Search for the cell housing the specified text and yield its (X, Y) center coordinate. 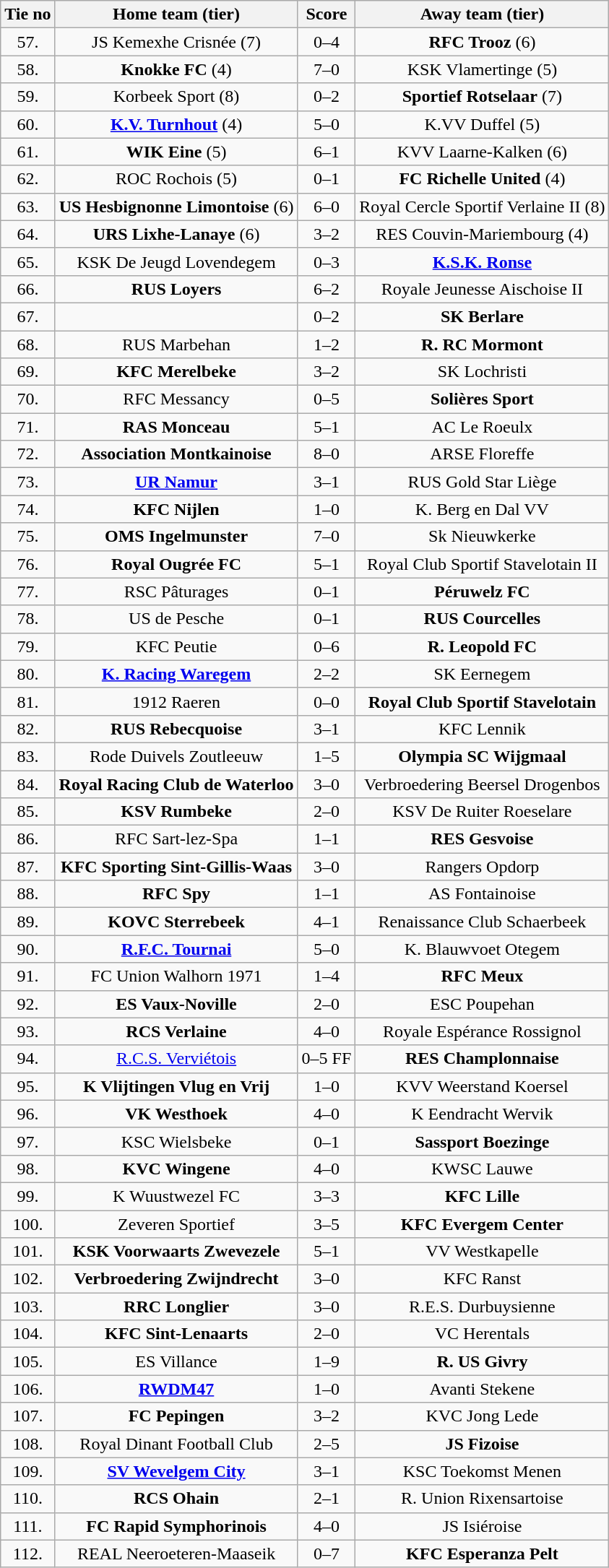
JS Kemexhe Crisnée (7) (176, 42)
68. (27, 345)
Tie no (27, 14)
71. (27, 427)
RWDM47 (176, 1389)
1–4 (327, 976)
Rode Duivels Zoutleeuw (176, 756)
FC Richelle United (4) (483, 179)
KFC Lille (483, 1196)
Score (327, 14)
8–0 (327, 454)
URS Lixhe-Lanaye (6) (176, 234)
KSK De Jeugd Lovendegem (176, 261)
FC Pepingen (176, 1416)
107. (27, 1416)
KFC Sint-Lenaarts (176, 1334)
3–3 (327, 1196)
Sk Nieuwkerke (483, 537)
RES Champlonnaise (483, 1059)
101. (27, 1252)
ROC Rochois (5) (176, 179)
88. (27, 894)
110. (27, 1499)
RCS Ohain (176, 1499)
K.V. Turnhout (4) (176, 124)
ES Villance (176, 1361)
Home team (tier) (176, 14)
93. (27, 1031)
Royal Ougrée FC (176, 564)
JS Isiéroise (483, 1526)
63. (27, 207)
6–0 (327, 207)
FC Rapid Symphorinois (176, 1526)
Royale Jeunesse Aischoise II (483, 289)
1–5 (327, 756)
KFC Merelbeke (176, 372)
Péruwelz FC (483, 592)
Royal Racing Club de Waterloo (176, 784)
RUS Marbehan (176, 345)
61. (27, 152)
WIK Eine (5) (176, 152)
3–5 (327, 1224)
KFC Esperanza Pelt (483, 1554)
81. (27, 701)
KSK Vlamertinge (5) (483, 69)
US Hesbignonne Limontoise (6) (176, 207)
K. Berg en Dal VV (483, 509)
105. (27, 1361)
1–9 (327, 1361)
57. (27, 42)
K.VV Duffel (5) (483, 124)
104. (27, 1334)
SK Lochristi (483, 372)
85. (27, 812)
ESC Poupehan (483, 1004)
89. (27, 922)
KVV Laarne-Kalken (6) (483, 152)
106. (27, 1389)
K Vlijtingen Vlug en Vrij (176, 1086)
Association Montkainoise (176, 454)
VV Westkapelle (483, 1252)
69. (27, 372)
R. Leopold FC (483, 646)
RES Gesvoise (483, 839)
67. (27, 316)
84. (27, 784)
Royal Club Sportif Stavelotain (483, 701)
JS Fizoise (483, 1444)
SV Wevelgem City (176, 1471)
KOVC Sterrebeek (176, 922)
99. (27, 1196)
2–5 (327, 1444)
Korbeek Sport (8) (176, 97)
65. (27, 261)
ARSE Floreffe (483, 454)
78. (27, 619)
R.C.S. Verviétois (176, 1059)
KFC Peutie (176, 646)
96. (27, 1114)
0–4 (327, 42)
59. (27, 97)
Royal Cercle Sportif Verlaine II (8) (483, 207)
KVC Jong Lede (483, 1416)
RRC Longlier (176, 1307)
103. (27, 1307)
Knokke FC (4) (176, 69)
60. (27, 124)
62. (27, 179)
91. (27, 976)
0–7 (327, 1554)
66. (27, 289)
AC Le Roeulx (483, 427)
86. (27, 839)
REAL Neeroeteren-Maaseik (176, 1554)
2–1 (327, 1499)
76. (27, 564)
Verbroedering Beersel Drogenbos (483, 784)
98. (27, 1169)
79. (27, 646)
0–5 (327, 399)
Zeveren Sportief (176, 1224)
VC Herentals (483, 1334)
Royal Club Sportif Stavelotain II (483, 564)
RFC Sart-lez-Spa (176, 839)
1–2 (327, 345)
Royale Espérance Rossignol (483, 1031)
92. (27, 1004)
KSV De Ruiter Roeselare (483, 812)
RFC Spy (176, 894)
1912 Raeren (176, 701)
AS Fontainoise (483, 894)
KFC Evergem Center (483, 1224)
R. Union Rixensartoise (483, 1499)
RES Couvin-Mariembourg (4) (483, 234)
Verbroedering Zwijndrecht (176, 1279)
Avanti Stekene (483, 1389)
UR Namur (176, 482)
Sportief Rotselaar (7) (483, 97)
Rangers Opdorp (483, 867)
90. (27, 949)
RCS Verlaine (176, 1031)
R.F.C. Tournai (176, 949)
KSV Rumbeke (176, 812)
KFC Lennik (483, 729)
KFC Nijlen (176, 509)
111. (27, 1526)
KWSC Lauwe (483, 1169)
6–1 (327, 152)
0–0 (327, 701)
ES Vaux-Noville (176, 1004)
US de Pesche (176, 619)
74. (27, 509)
112. (27, 1554)
KVV Weerstand Koersel (483, 1086)
KFC Ranst (483, 1279)
97. (27, 1141)
K Wuustwezel FC (176, 1196)
K.S.K. Ronse (483, 261)
RAS Monceau (176, 427)
6–2 (327, 289)
95. (27, 1086)
RUS Courcelles (483, 619)
Renaissance Club Schaerbeek (483, 922)
K. Blauwvoet Otegem (483, 949)
KVC Wingene (176, 1169)
83. (27, 756)
Royal Dinant Football Club (176, 1444)
KSK Voorwaarts Zwevezele (176, 1252)
Away team (tier) (483, 14)
73. (27, 482)
87. (27, 867)
72. (27, 454)
102. (27, 1279)
OMS Ingelmunster (176, 537)
Olympia SC Wijgmaal (483, 756)
KFC Sporting Sint-Gillis-Waas (176, 867)
RFC Meux (483, 976)
80. (27, 674)
0–6 (327, 646)
75. (27, 537)
KSC Toekomst Menen (483, 1471)
RFC Messancy (176, 399)
R.E.S. Durbuysienne (483, 1307)
RFC Trooz (6) (483, 42)
94. (27, 1059)
R. US Givry (483, 1361)
0–5 FF (327, 1059)
100. (27, 1224)
82. (27, 729)
77. (27, 592)
109. (27, 1471)
2–2 (327, 674)
4–1 (327, 922)
VK Westhoek (176, 1114)
K. Racing Waregem (176, 674)
RSC Pâturages (176, 592)
70. (27, 399)
RUS Rebecquoise (176, 729)
RUS Gold Star Liège (483, 482)
64. (27, 234)
RUS Loyers (176, 289)
Sassport Boezinge (483, 1141)
FC Union Walhorn 1971 (176, 976)
Solières Sport (483, 399)
SK Eernegem (483, 674)
K Eendracht Wervik (483, 1114)
108. (27, 1444)
R. RC Mormont (483, 345)
58. (27, 69)
KSC Wielsbeke (176, 1141)
0–3 (327, 261)
SK Berlare (483, 316)
